From the cell containing the given text, extract its center point as (x, y) coordinate. 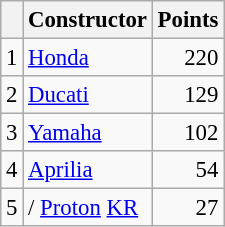
129 (188, 95)
Honda (88, 58)
54 (188, 170)
/ Proton KR (88, 208)
Yamaha (88, 133)
27 (188, 208)
Constructor (88, 20)
1 (12, 58)
5 (12, 208)
102 (188, 133)
4 (12, 170)
3 (12, 133)
220 (188, 58)
Ducati (88, 95)
Points (188, 20)
2 (12, 95)
Aprilia (88, 170)
